Search for the cell housing the specified text and yield its (X, Y) center coordinate. 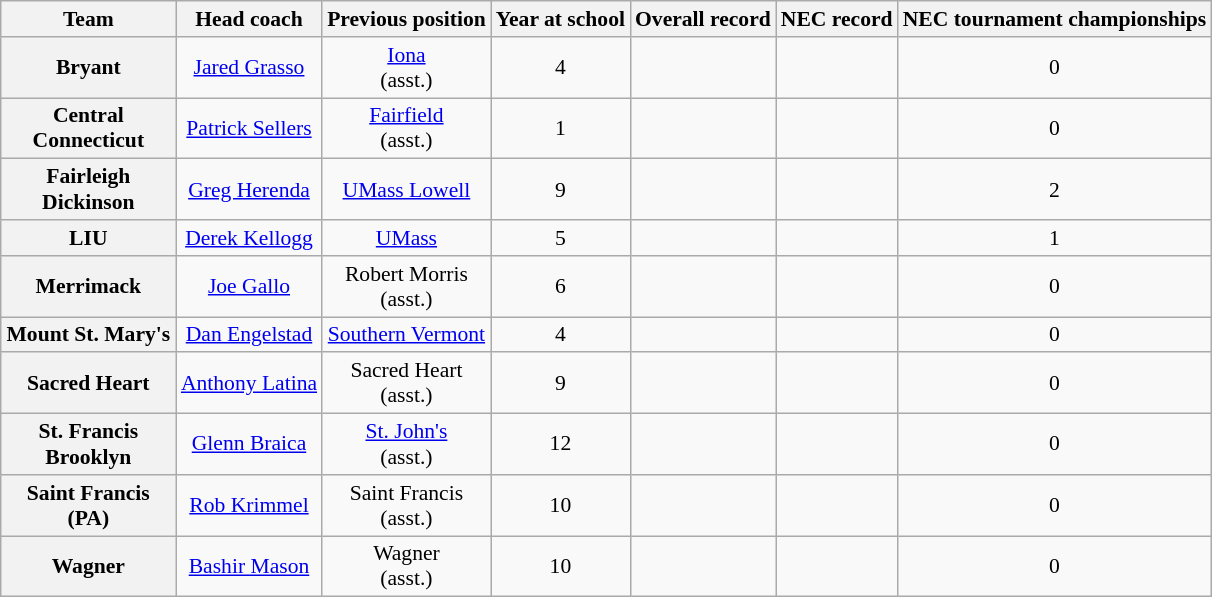
Sacred Heart (88, 384)
Sacred Heart(asst.) (406, 384)
Head coach (249, 19)
6 (560, 286)
LIU (88, 238)
UMass (406, 238)
Iona (asst.) (406, 68)
Year at school (560, 19)
Anthony Latina (249, 384)
Wagner (88, 566)
Saint Francis (PA) (88, 506)
Previous position (406, 19)
Robert Morris(asst.) (406, 286)
NEC tournament championships (1055, 19)
St. John's(asst.) (406, 444)
NEC record (837, 19)
Greg Herenda (249, 190)
Saint Francis(asst.) (406, 506)
Bashir Mason (249, 566)
Fairfield(asst.) (406, 128)
Derek Kellogg (249, 238)
Rob Krimmel (249, 506)
Joe Gallo (249, 286)
Mount St. Mary's (88, 335)
Dan Engelstad (249, 335)
Patrick Sellers (249, 128)
Bryant (88, 68)
Merrimack (88, 286)
Team (88, 19)
Fairleigh Dickinson (88, 190)
St. Francis Brooklyn (88, 444)
UMass Lowell (406, 190)
12 (560, 444)
Central Connecticut (88, 128)
Jared Grasso (249, 68)
Wagner(asst.) (406, 566)
Southern Vermont (406, 335)
2 (1055, 190)
Glenn Braica (249, 444)
5 (560, 238)
Overall record (703, 19)
